Pinpoint the cell where the given text exists, returning its (X, Y) midpoint coordinate. 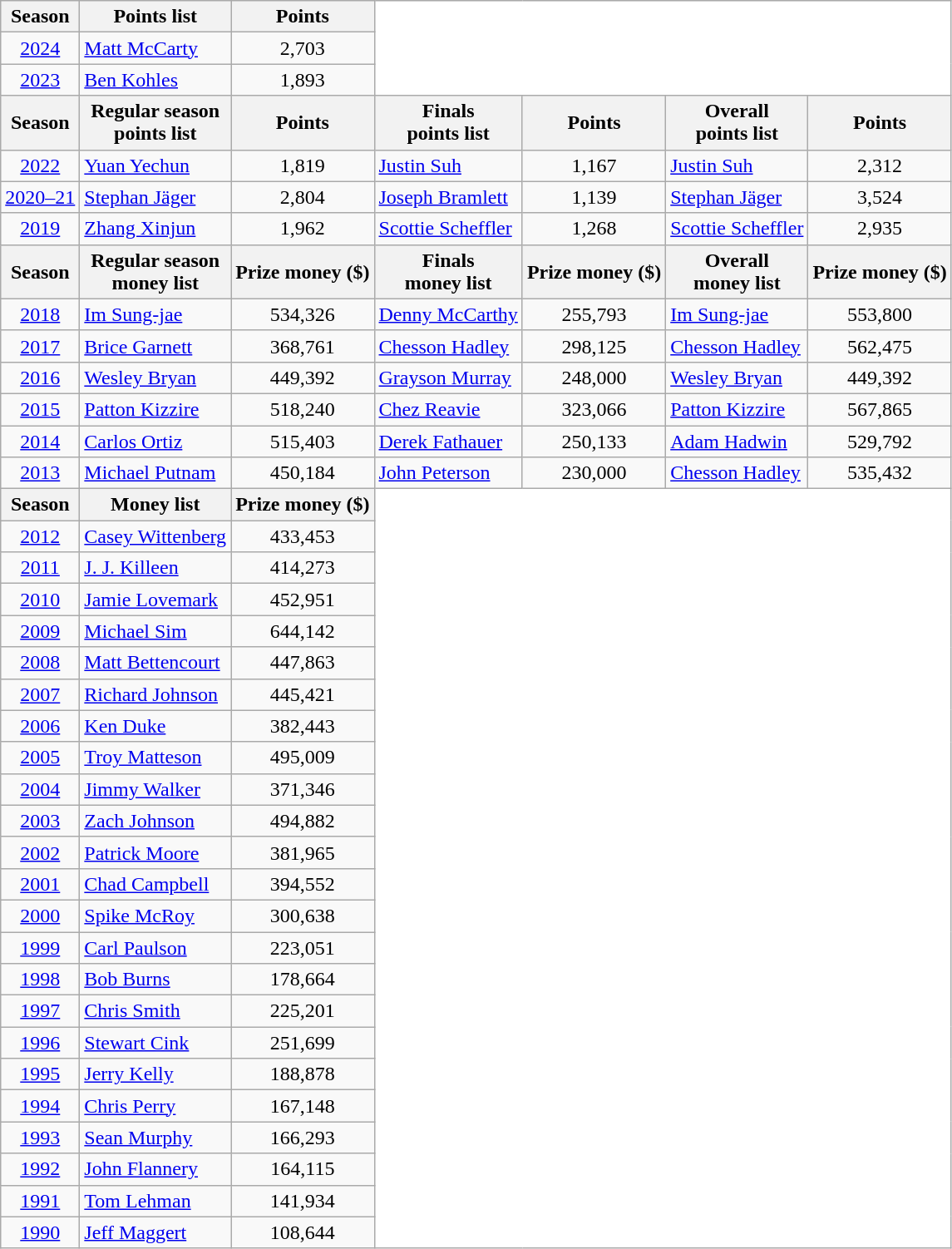
225,201 (303, 1011)
1,139 (594, 197)
Points list (155, 17)
1998 (40, 980)
2019 (40, 229)
Regular seasonpoints list (155, 123)
1995 (40, 1074)
368,761 (303, 346)
1,819 (303, 165)
2011 (40, 568)
1,167 (594, 165)
2009 (40, 631)
Adam Hadwin (737, 442)
535,432 (880, 473)
188,878 (303, 1074)
2003 (40, 821)
248,000 (594, 378)
Jeff Maggert (155, 1232)
Matt Bettencourt (155, 663)
452,951 (303, 600)
2007 (40, 694)
2017 (40, 346)
567,865 (880, 409)
1993 (40, 1138)
164,115 (303, 1169)
433,453 (303, 536)
Richard Johnson (155, 694)
450,184 (303, 473)
J. J. Killeen (155, 568)
1999 (40, 947)
Spike McRoy (155, 916)
2010 (40, 600)
2001 (40, 884)
644,142 (303, 631)
Derek Fathauer (448, 442)
2022 (40, 165)
Ken Duke (155, 726)
2,312 (880, 165)
381,965 (303, 852)
495,009 (303, 758)
Tom Lehman (155, 1201)
2013 (40, 473)
515,403 (303, 442)
Jerry Kelly (155, 1074)
Zach Johnson (155, 821)
Zhang Xinjun (155, 229)
2000 (40, 916)
Chris Perry (155, 1106)
2014 (40, 442)
529,792 (880, 442)
Finalspoints list (448, 123)
2018 (40, 314)
178,664 (303, 980)
2002 (40, 852)
141,934 (303, 1201)
Stewart Cink (155, 1043)
447,863 (303, 663)
Ben Kohles (155, 80)
1991 (40, 1201)
518,240 (303, 409)
Overallmoney list (737, 271)
2004 (40, 789)
Patrick Moore (155, 852)
Michael Sim (155, 631)
230,000 (594, 473)
2023 (40, 80)
Matt McCarty (155, 48)
251,699 (303, 1043)
562,475 (880, 346)
1992 (40, 1169)
553,800 (880, 314)
Joseph Bramlett (448, 197)
1990 (40, 1232)
Jimmy Walker (155, 789)
Casey Wittenberg (155, 536)
298,125 (594, 346)
Michael Putnam (155, 473)
1994 (40, 1106)
300,638 (303, 916)
Chris Smith (155, 1011)
1,268 (594, 229)
2,804 (303, 197)
1,962 (303, 229)
Yuan Yechun (155, 165)
2012 (40, 536)
John Flannery (155, 1169)
323,066 (594, 409)
167,148 (303, 1106)
2020–21 (40, 197)
Carl Paulson (155, 947)
2005 (40, 758)
Regular seasonmoney list (155, 271)
2008 (40, 663)
1,893 (303, 80)
2016 (40, 378)
Money list (155, 505)
Chez Reavie (448, 409)
2024 (40, 48)
166,293 (303, 1138)
394,552 (303, 884)
Finalsmoney list (448, 271)
3,524 (880, 197)
Bob Burns (155, 980)
Denny McCarthy (448, 314)
382,443 (303, 726)
Overallpoints list (737, 123)
108,644 (303, 1232)
2006 (40, 726)
2015 (40, 409)
371,346 (303, 789)
2,703 (303, 48)
414,273 (303, 568)
Brice Garnett (155, 346)
1997 (40, 1011)
John Peterson (448, 473)
223,051 (303, 947)
Carlos Ortiz (155, 442)
Chad Campbell (155, 884)
Troy Matteson (155, 758)
1996 (40, 1043)
534,326 (303, 314)
494,882 (303, 821)
255,793 (594, 314)
445,421 (303, 694)
Sean Murphy (155, 1138)
Grayson Murray (448, 378)
Jamie Lovemark (155, 600)
250,133 (594, 442)
2,935 (880, 229)
